Find where the given text appears and provide that cell's center as (x, y) coordinate. 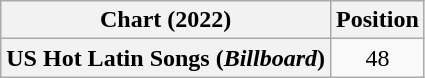
US Hot Latin Songs (Billboard) (166, 58)
48 (378, 58)
Position (378, 20)
Chart (2022) (166, 20)
